Determine the (x, y) coordinate at the center of the cell enclosing the given text.  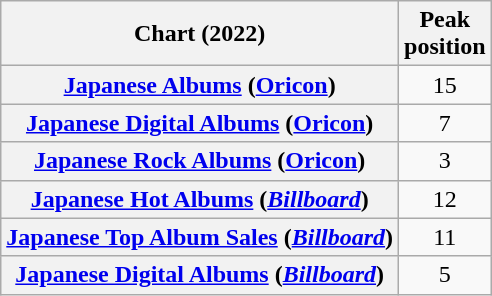
5 (445, 275)
Japanese Digital Albums (Billboard) (200, 275)
Japanese Hot Albums (Billboard) (200, 199)
Japanese Digital Albums (Oricon) (200, 123)
Japanese Top Album Sales (Billboard) (200, 237)
12 (445, 199)
Japanese Albums (Oricon) (200, 85)
15 (445, 85)
11 (445, 237)
3 (445, 161)
7 (445, 123)
Peakposition (445, 34)
Chart (2022) (200, 34)
Japanese Rock Albums (Oricon) (200, 161)
